Detect which cell encompasses the target text, then output its [X, Y] center coordinate. 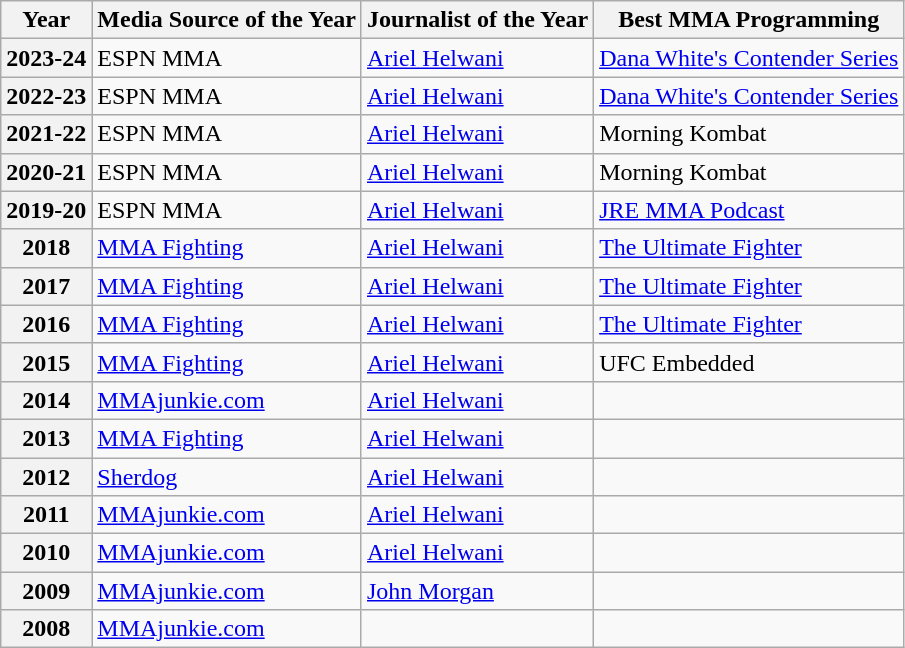
2020-21 [46, 172]
2017 [46, 286]
2009 [46, 591]
Media Source of the Year [227, 20]
2015 [46, 362]
2013 [46, 438]
2022-23 [46, 96]
Year [46, 20]
2014 [46, 400]
2012 [46, 477]
Best MMA Programming [749, 20]
2019-20 [46, 210]
2023-24 [46, 58]
2021-22 [46, 134]
JRE MMA Podcast [749, 210]
2008 [46, 629]
John Morgan [477, 591]
2010 [46, 553]
Journalist of the Year [477, 20]
Sherdog [227, 477]
2018 [46, 248]
UFC Embedded [749, 362]
2016 [46, 324]
2011 [46, 515]
